From the cell containing the given text, extract its center point as [X, Y] coordinate. 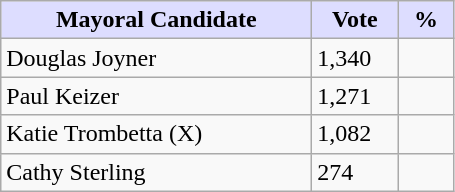
Mayoral Candidate [156, 20]
Vote [355, 20]
Katie Trombetta (X) [156, 134]
Paul Keizer [156, 96]
1,082 [355, 134]
% [426, 20]
1,340 [355, 58]
Cathy Sterling [156, 172]
1,271 [355, 96]
274 [355, 172]
Douglas Joyner [156, 58]
